Determine the (X, Y) coordinate at the center of the cell enclosing the given text.  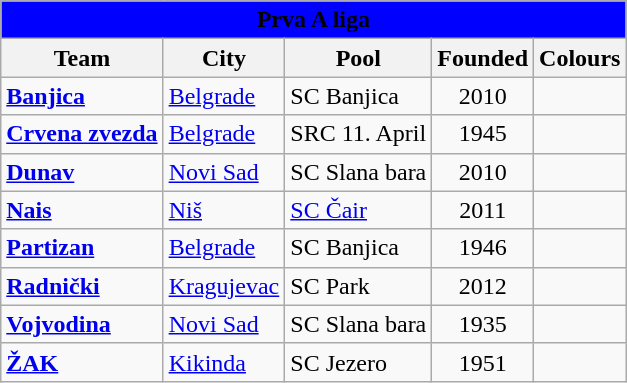
2012 (483, 286)
Dunav (82, 172)
Prva A liga (314, 20)
1945 (483, 134)
Crvena zvezda (82, 134)
Niš (224, 210)
Partizan (82, 248)
SC Jezero (358, 362)
Radnički (82, 286)
1935 (483, 324)
Pool (358, 58)
SC Park (358, 286)
Kikinda (224, 362)
City (224, 58)
Team (82, 58)
Vojvodina (82, 324)
Nais (82, 210)
Kragujevac (224, 286)
1951 (483, 362)
Founded (483, 58)
ŽAK (82, 362)
1946 (483, 248)
Banjica (82, 96)
2011 (483, 210)
SRC 11. April (358, 134)
SC Čair (358, 210)
Colours (580, 58)
